Provide the [X, Y] coordinate of the cell's center where the given text is located.  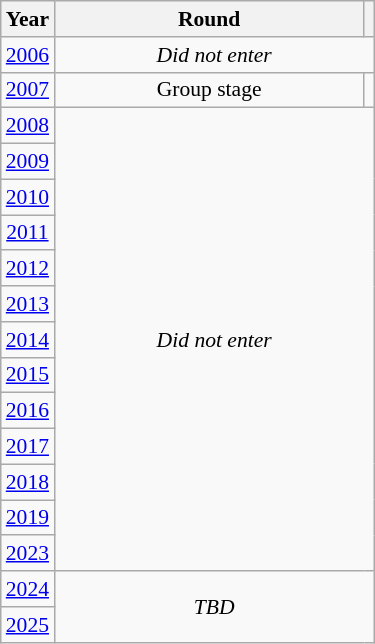
2019 [28, 518]
2025 [28, 625]
2007 [28, 90]
2023 [28, 554]
2010 [28, 197]
2024 [28, 589]
2011 [28, 233]
2014 [28, 340]
2015 [28, 375]
TBD [214, 606]
2012 [28, 269]
2018 [28, 482]
Round [209, 19]
2013 [28, 304]
2017 [28, 447]
2016 [28, 411]
2008 [28, 126]
2006 [28, 55]
Group stage [209, 90]
2009 [28, 162]
Year [28, 19]
